Capture the cell that displays the provided text and extract its [x, y] central coordinate. 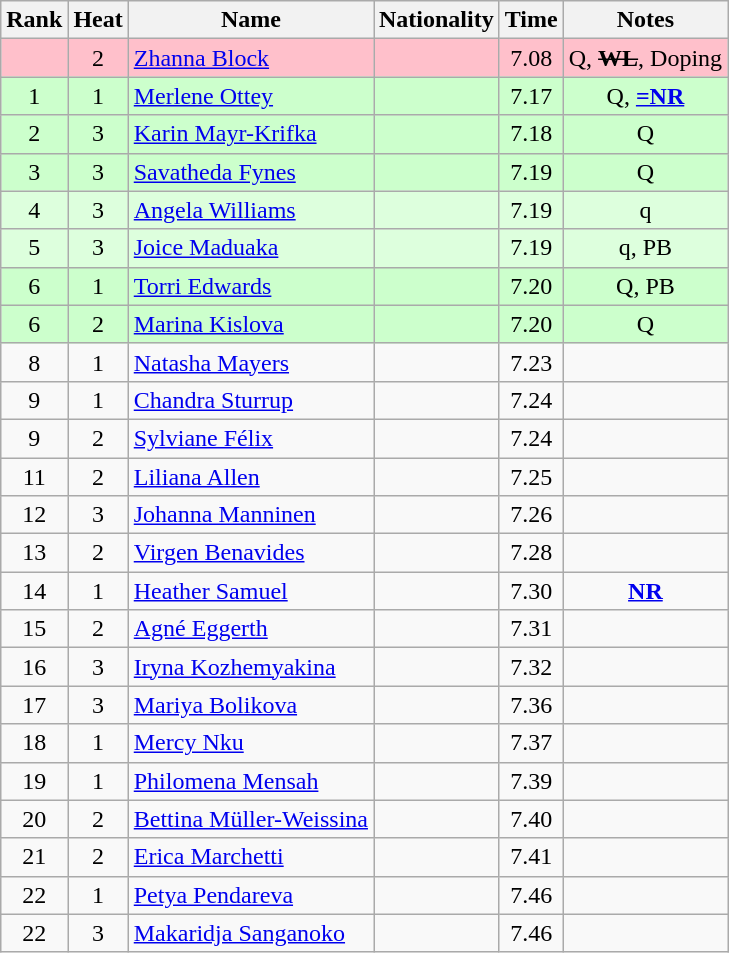
Agné Eggerth [250, 629]
Natasha Mayers [250, 362]
7.25 [531, 477]
Virgen Benavides [250, 553]
12 [34, 515]
11 [34, 477]
21 [34, 857]
Mercy Nku [250, 743]
Notes [645, 20]
Torri Edwards [250, 286]
19 [34, 781]
Q, WL, Doping [645, 58]
16 [34, 667]
7.30 [531, 591]
q [645, 210]
4 [34, 210]
Heat [98, 20]
Sylviane Félix [250, 438]
8 [34, 362]
Heather Samuel [250, 591]
Erica Marchetti [250, 857]
7.28 [531, 553]
Name [250, 20]
Marina Kislova [250, 324]
Philomena Mensah [250, 781]
Mariya Bolikova [250, 705]
Petya Pendareva [250, 895]
20 [34, 819]
NR [645, 591]
7.26 [531, 515]
Johanna Manninen [250, 515]
7.23 [531, 362]
Merlene Ottey [250, 96]
7.40 [531, 819]
Savatheda Fynes [250, 172]
Karin Mayr-Krifka [250, 134]
7.37 [531, 743]
q, PB [645, 248]
Angela Williams [250, 210]
13 [34, 553]
7.39 [531, 781]
7.31 [531, 629]
7.41 [531, 857]
Joice Maduaka [250, 248]
Q, PB [645, 286]
7.17 [531, 96]
15 [34, 629]
Q, =NR [645, 96]
Nationality [437, 20]
Zhanna Block [250, 58]
Iryna Kozhemyakina [250, 667]
7.36 [531, 705]
Time [531, 20]
Rank [34, 20]
18 [34, 743]
14 [34, 591]
5 [34, 248]
Liliana Allen [250, 477]
Makaridja Sanganoko [250, 933]
Chandra Sturrup [250, 400]
7.18 [531, 134]
7.32 [531, 667]
7.08 [531, 58]
Bettina Müller-Weissina [250, 819]
17 [34, 705]
